Provide the (X, Y) coordinate of the cell's center where the given text is located.  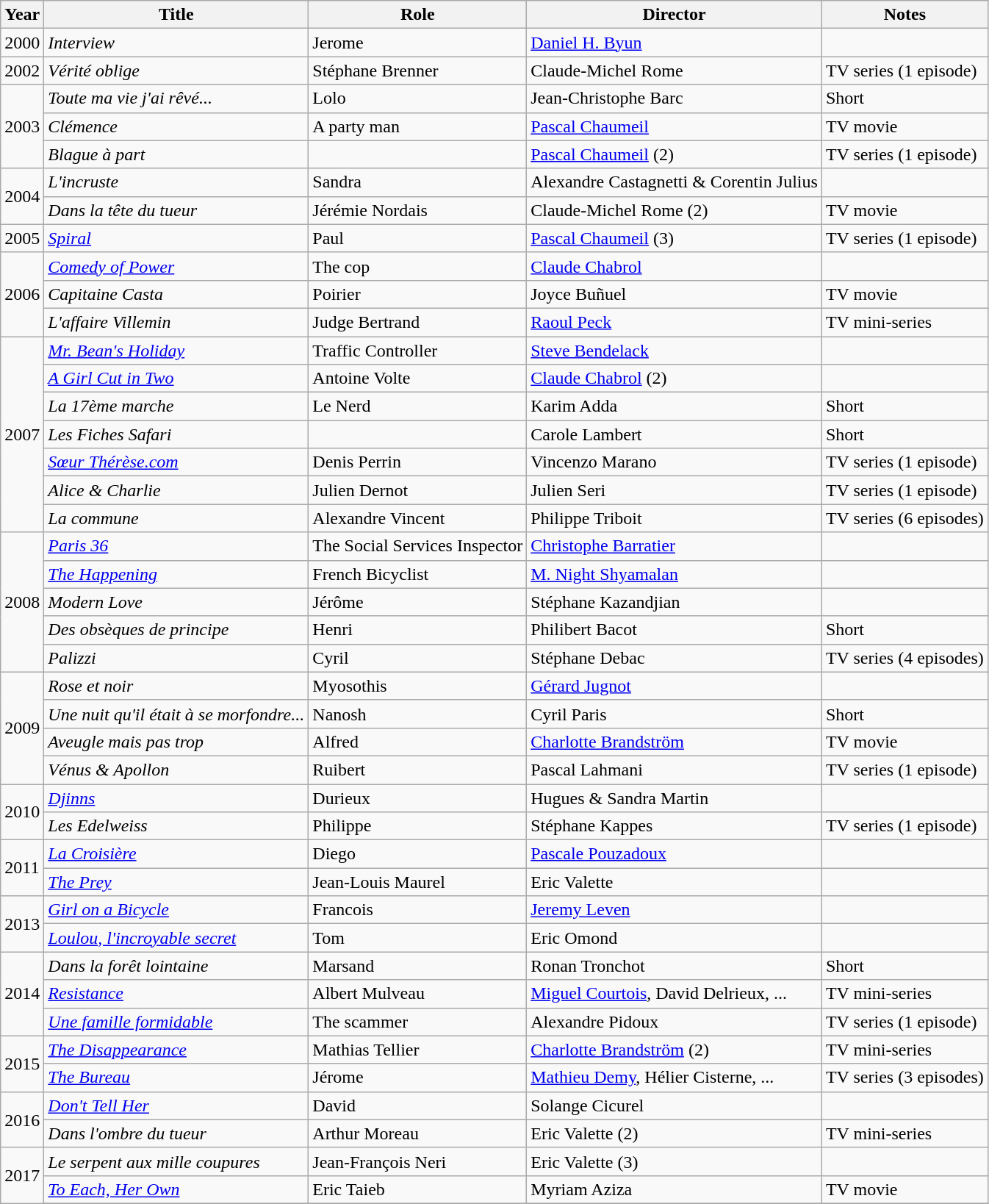
Steve Bendelack (675, 351)
Director (675, 15)
Notes (905, 15)
Toute ma vie j'ai rêvé... (176, 98)
Ruibert (417, 770)
2013 (22, 924)
The Social Services Inspector (417, 546)
Le serpent aux mille coupures (176, 1161)
Pascal Chaumeil (675, 126)
Philippe (417, 826)
Eric Omond (675, 938)
Jerome (417, 43)
Mr. Bean's Holiday (176, 351)
Alexandre Pidoux (675, 1022)
2007 (22, 434)
Alexandre Castagnetti & Corentin Julius (675, 182)
Eric Valette (3) (675, 1161)
Dans la forêt lointaine (176, 966)
Paris 36 (176, 546)
2015 (22, 1064)
Julien Seri (675, 490)
Sandra (417, 182)
Pascal Chaumeil (2) (675, 154)
Year (22, 15)
Aveugle mais pas trop (176, 742)
Durieux (417, 798)
Role (417, 15)
Daniel H. Byun (675, 43)
Philippe Triboit (675, 518)
L'incruste (176, 182)
Christophe Barratier (675, 546)
Miguel Courtois, David Delrieux, ... (675, 994)
Eric Valette (675, 882)
Les Fiches Safari (176, 434)
Des obsèques de principe (176, 630)
Vincenzo Marano (675, 462)
The Bureau (176, 1078)
TV series (3 episodes) (905, 1078)
La Croisière (176, 854)
The cop (417, 266)
Claude-Michel Rome (2) (675, 210)
Loulou, l'incroyable secret (176, 938)
David (417, 1106)
La commune (176, 518)
Title (176, 15)
Jean-Louis Maurel (417, 882)
Henri (417, 630)
Capitaine Casta (176, 294)
Le Nerd (417, 406)
Mathieu Demy, Hélier Cisterne, ... (675, 1078)
To Each, Her Own (176, 1189)
Stéphane Brenner (417, 71)
Spiral (176, 238)
Albert Mulveau (417, 994)
Blague à part (176, 154)
Eric Valette (2) (675, 1133)
Pascal Lahmani (675, 770)
Modern Love (176, 602)
French Bicyclist (417, 574)
Sœur Thérèse.com (176, 462)
Jean-François Neri (417, 1161)
Hugues & Sandra Martin (675, 798)
Jérémie Nordais (417, 210)
TV series (4 episodes) (905, 658)
Nanosh (417, 714)
2017 (22, 1175)
The Prey (176, 882)
Philibert Bacot (675, 630)
The scammer (417, 1022)
Poirier (417, 294)
Stéphane Kappes (675, 826)
Djinns (176, 798)
2011 (22, 868)
The Happening (176, 574)
Antoine Volte (417, 379)
TV series (6 episodes) (905, 518)
Charlotte Brandström (675, 742)
Traffic Controller (417, 351)
Tom (417, 938)
Judge Bertrand (417, 322)
Julien Dernot (417, 490)
Vénus & Apollon (176, 770)
Carole Lambert (675, 434)
Cyril Paris (675, 714)
A party man (417, 126)
Joyce Buñuel (675, 294)
Stéphane Debac (675, 658)
The Disappearance (176, 1050)
Alfred (417, 742)
Une nuit qu'il était à se morfondre... (176, 714)
Mathias Tellier (417, 1050)
Rose et noir (176, 686)
Jérome (417, 1078)
Alice & Charlie (176, 490)
2000 (22, 43)
Pascale Pouzadoux (675, 854)
Gérard Jugnot (675, 686)
Paul (417, 238)
Clémence (176, 126)
M. Night Shyamalan (675, 574)
2005 (22, 238)
La 17ème marche (176, 406)
Karim Adda (675, 406)
Solange Cicurel (675, 1106)
Denis Perrin (417, 462)
A Girl Cut in Two (176, 379)
2009 (22, 728)
2004 (22, 196)
L'affaire Villemin (176, 322)
Alexandre Vincent (417, 518)
Jean-Christophe Barc (675, 98)
Une famille formidable (176, 1022)
Claude Chabrol (675, 266)
Charlotte Brandström (2) (675, 1050)
Vérité oblige (176, 71)
Raoul Peck (675, 322)
Ronan Tronchot (675, 966)
Palizzi (176, 658)
Pascal Chaumeil (3) (675, 238)
Les Edelweiss (176, 826)
Dans l'ombre du tueur (176, 1133)
2016 (22, 1119)
Jérôme (417, 602)
Girl on a Bicycle (176, 910)
2006 (22, 294)
Claude Chabrol (2) (675, 379)
Marsand (417, 966)
2014 (22, 994)
2010 (22, 811)
2003 (22, 126)
Claude-Michel Rome (675, 71)
Myriam Aziza (675, 1189)
Stéphane Kazandjian (675, 602)
Lolo (417, 98)
Cyril (417, 658)
Myosothis (417, 686)
Resistance (176, 994)
Francois (417, 910)
Arthur Moreau (417, 1133)
2002 (22, 71)
Jeremy Leven (675, 910)
Don't Tell Her (176, 1106)
Comedy of Power (176, 266)
Eric Taieb (417, 1189)
Diego (417, 854)
Dans la tête du tueur (176, 210)
2008 (22, 602)
Interview (176, 43)
